Pinpoint the cell where the given text exists, returning its [X, Y] midpoint coordinate. 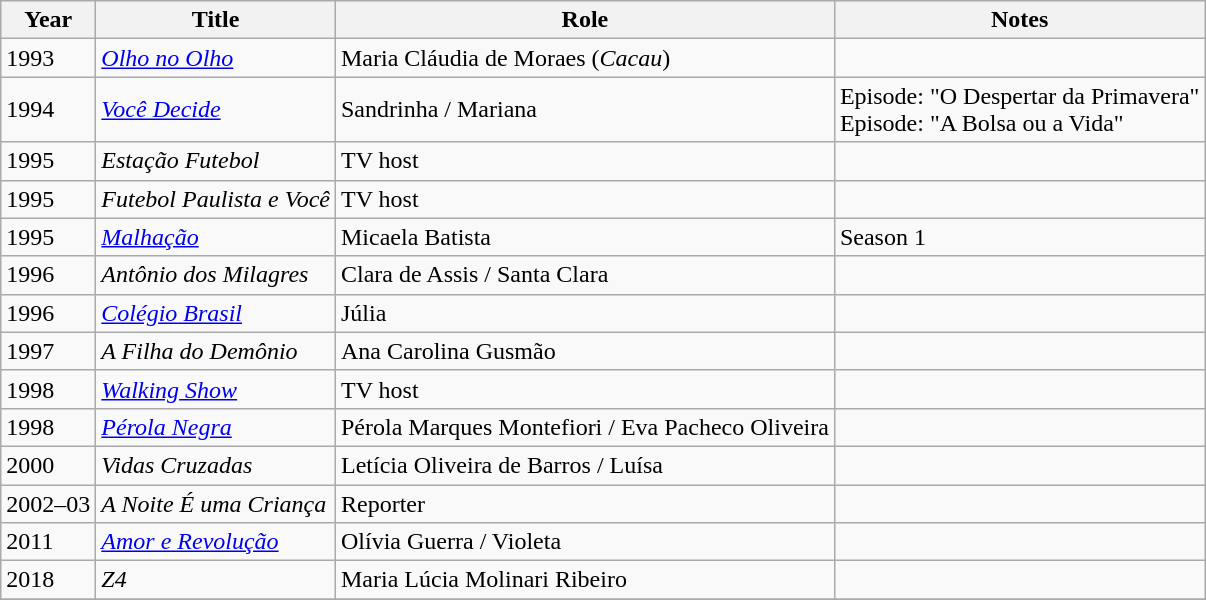
Amor e Revolução [216, 542]
Antônio dos Milagres [216, 275]
Malhação [216, 237]
Reporter [584, 503]
Role [584, 20]
Ana Carolina Gusmão [584, 351]
1994 [48, 110]
2018 [48, 580]
Z4 [216, 580]
A Filha do Demônio [216, 351]
2011 [48, 542]
Letícia Oliveira de Barros / Luísa [584, 465]
Olho no Olho [216, 58]
Vidas Cruzadas [216, 465]
Maria Cláudia de Moraes (Cacau) [584, 58]
A Noite É uma Criança [216, 503]
Pérola Marques Montefiori / Eva Pacheco Oliveira [584, 427]
Title [216, 20]
Você Decide [216, 110]
1993 [48, 58]
Episode: "O Despertar da Primavera" Episode: "A Bolsa ou a Vida" [1020, 110]
Season 1 [1020, 237]
Pérola Negra [216, 427]
Futebol Paulista e Você [216, 199]
Júlia [584, 313]
Estação Futebol [216, 161]
Walking Show [216, 389]
2000 [48, 465]
Micaela Batista [584, 237]
Olívia Guerra / Violeta [584, 542]
Notes [1020, 20]
Sandrinha / Mariana [584, 110]
2002–03 [48, 503]
Year [48, 20]
Colégio Brasil [216, 313]
Clara de Assis / Santa Clara [584, 275]
Maria Lúcia Molinari Ribeiro [584, 580]
1997 [48, 351]
